Determine the [x, y] coordinate at the center of the cell enclosing the given text.  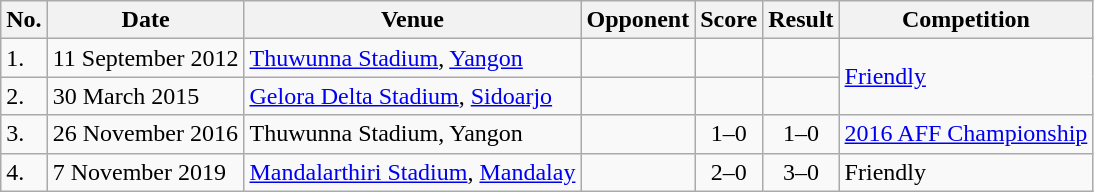
Mandalarthiri Stadium, Mandalay [412, 172]
2. [24, 96]
7 November 2019 [146, 172]
Competition [966, 20]
Date [146, 20]
No. [24, 20]
Result [801, 20]
11 September 2012 [146, 58]
Venue [412, 20]
Gelora Delta Stadium, Sidoarjo [412, 96]
4. [24, 172]
26 November 2016 [146, 134]
30 March 2015 [146, 96]
3–0 [801, 172]
Score [729, 20]
2016 AFF Championship [966, 134]
3. [24, 134]
Opponent [638, 20]
1. [24, 58]
2–0 [729, 172]
